Return [x, y] of the center of cell containing provided text 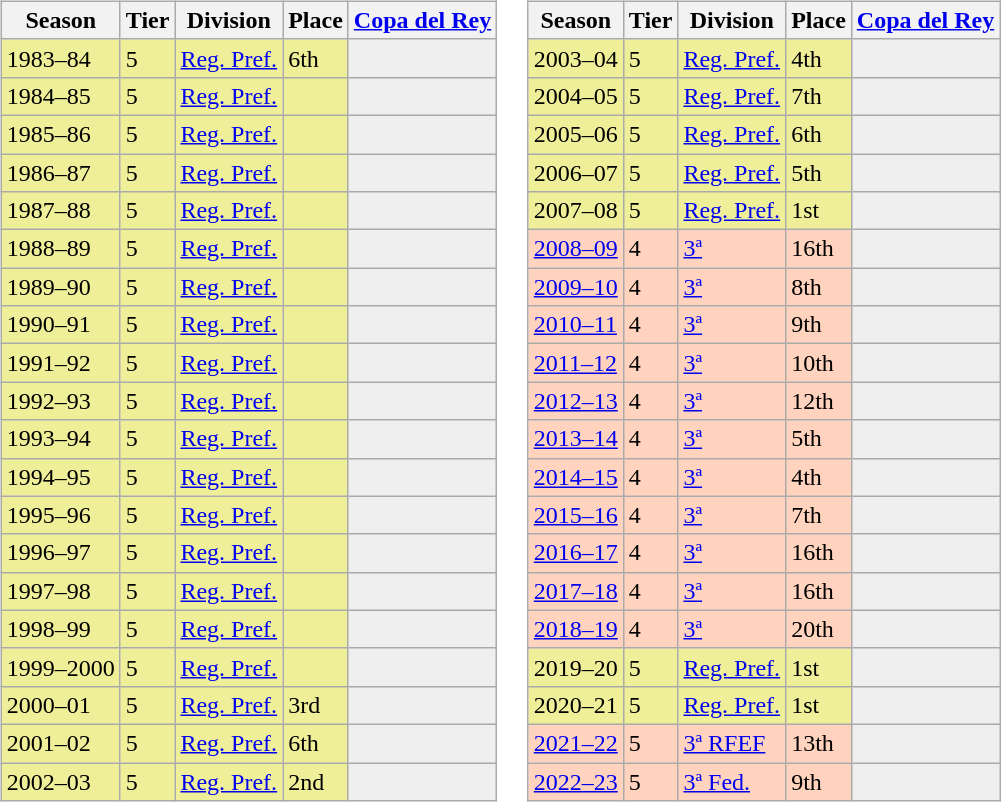
3ª RFEF [732, 743]
1983–84 [60, 58]
1997–98 [60, 591]
2018–19 [576, 629]
1998–99 [60, 629]
20th [819, 629]
10th [819, 363]
1993–94 [60, 439]
1991–92 [60, 363]
1996–97 [60, 553]
2015–16 [576, 515]
2008–09 [576, 249]
2005–06 [576, 134]
8th [819, 287]
2009–10 [576, 287]
12th [819, 401]
2017–18 [576, 591]
1984–85 [60, 96]
2013–14 [576, 439]
13th [819, 743]
2016–17 [576, 553]
3rd [316, 705]
2001–02 [60, 743]
2007–08 [576, 211]
1988–89 [60, 249]
2014–15 [576, 477]
2011–12 [576, 363]
2010–11 [576, 325]
2019–20 [576, 667]
2000–01 [60, 705]
2020–21 [576, 705]
1992–93 [60, 401]
2002–03 [60, 781]
1994–95 [60, 477]
2nd [316, 781]
2021–22 [576, 743]
3ª Fed. [732, 781]
2006–07 [576, 173]
1995–96 [60, 515]
1990–91 [60, 325]
1989–90 [60, 287]
2003–04 [576, 58]
1999–2000 [60, 667]
2012–13 [576, 401]
1985–86 [60, 134]
1986–87 [60, 173]
2022–23 [576, 781]
1987–88 [60, 211]
2004–05 [576, 96]
